Determine the (X, Y) coordinate at the center of the cell enclosing the given text.  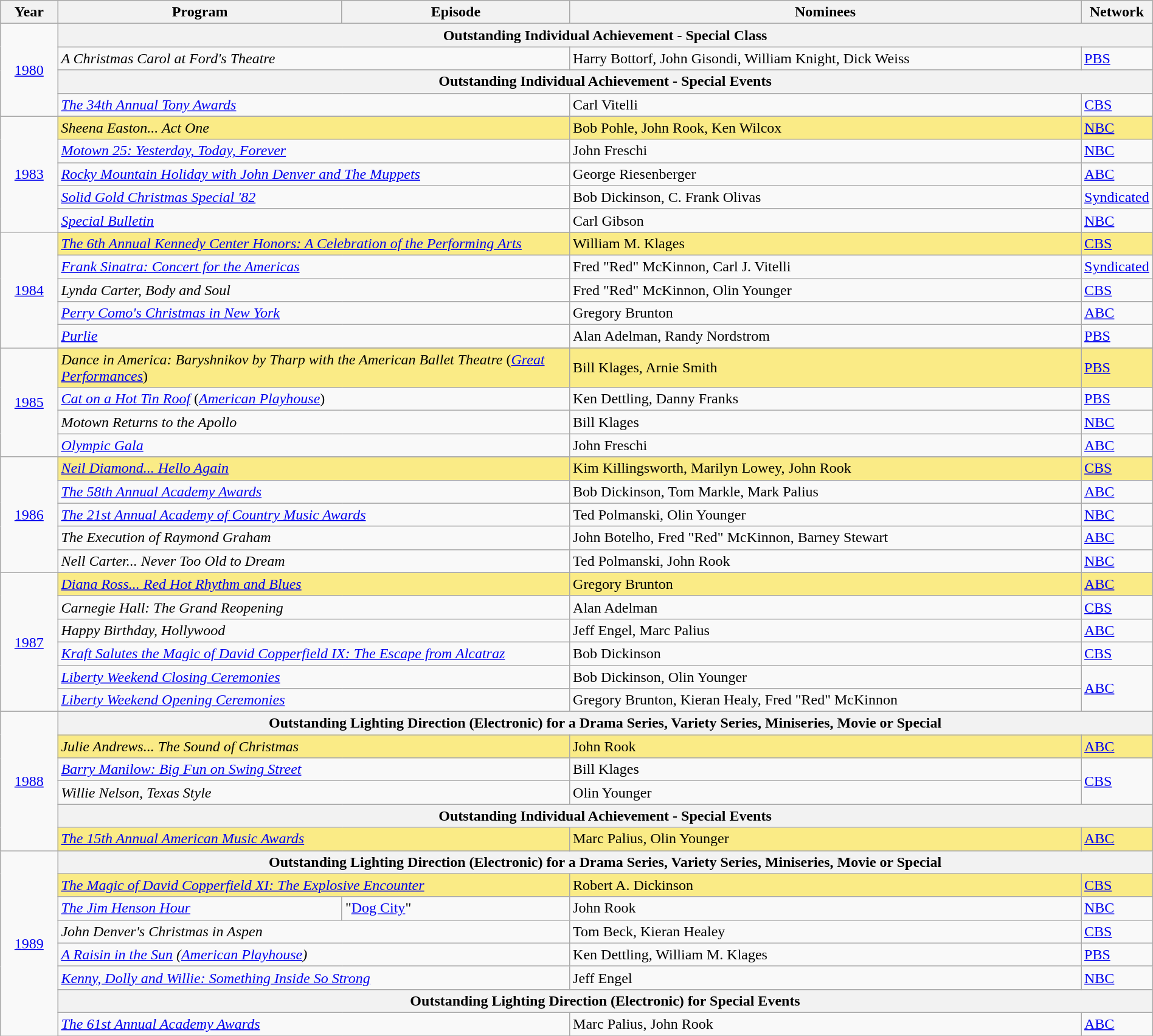
The Execution of Raymond Graham (314, 538)
Outstanding Lighting Direction (Electronic) for Special Events (605, 1001)
The 34th Annual Tony Awards (314, 105)
Neil Diamond... Hello Again (314, 468)
Harry Bottorf, John Gisondi, William Knight, Dick Weiss (826, 58)
Olympic Gala (314, 445)
Olin Younger (826, 793)
Nell Carter... Never Too Old to Dream (314, 561)
Perry Como's Christmas in New York (314, 313)
Ted Polmanski, Olin Younger (826, 515)
Bob Dickinson, C. Frank Olivas (826, 197)
Ted Polmanski, John Rook (826, 561)
Julie Andrews... The Sound of Christmas (314, 746)
Jeff Engel, Marc Palius (826, 630)
The Magic of David Copperfield XI: The Explosive Encounter (314, 885)
Bob Dickinson (826, 653)
1984 (29, 290)
"Dog City" (455, 908)
Diana Ross... Red Hot Rhythm and Blues (314, 584)
1988 (29, 781)
Gregory Brunton, Kieran Healy, Fred "Red" McKinnon (826, 700)
Bob Dickinson, Olin Younger (826, 677)
A Raisin in the Sun (American Playhouse) (314, 954)
Happy Birthday, Hollywood (314, 630)
Frank Sinatra: Concert for the Americas (314, 266)
Cat on a Hot Tin Roof (American Playhouse) (314, 399)
Bill Klages, Arnie Smith (826, 367)
Kim Killingsworth, Marilyn Lowey, John Rook (826, 468)
Motown Returns to the Apollo (314, 422)
1986 (29, 515)
George Riesenberger (826, 174)
Nominees (826, 12)
Robert A. Dickinson (826, 885)
Willie Nelson, Texas Style (314, 793)
Episode (455, 12)
1983 (29, 174)
Marc Palius, Olin Younger (826, 839)
Dance in America: Baryshnikov by Tharp with the American Ballet Theatre (Great Performances) (314, 367)
Alan Adelman, Randy Nordstrom (826, 336)
Jeff Engel (826, 978)
John Botelho, Fred "Red" McKinnon, Barney Stewart (826, 538)
Bob Pohle, John Rook, Ken Wilcox (826, 128)
John Denver's Christmas in Aspen (314, 931)
Liberty Weekend Opening Ceremonies (314, 700)
Alan Adelman (826, 607)
Year (29, 12)
Solid Gold Christmas Special '82 (314, 197)
1980 (29, 70)
1987 (29, 642)
Carl Gibson (826, 220)
Lynda Carter, Body and Soul (314, 290)
The 58th Annual Academy Awards (314, 492)
Liberty Weekend Closing Ceremonies (314, 677)
William M. Klages (826, 243)
Program (200, 12)
1985 (29, 403)
The 61st Annual Academy Awards (314, 1024)
Motown 25: Yesterday, Today, Forever (314, 151)
Tom Beck, Kieran Healey (826, 931)
The 15th Annual American Music Awards (314, 839)
Purlie (314, 336)
Outstanding Individual Achievement - Special Class (605, 35)
Ken Dettling, Danny Franks (826, 399)
Ken Dettling, William M. Klages (826, 954)
The 21st Annual Academy of Country Music Awards (314, 515)
Rocky Mountain Holiday with John Denver and The Muppets (314, 174)
Marc Palius, John Rook (826, 1024)
The Jim Henson Hour (200, 908)
Carnegie Hall: The Grand Reopening (314, 607)
Fred "Red" McKinnon, Carl J. Vitelli (826, 266)
The 6th Annual Kennedy Center Honors: A Celebration of the Performing Arts (314, 243)
Sheena Easton... Act One (314, 128)
Barry Manilow: Big Fun on Swing Street (314, 770)
Carl Vitelli (826, 105)
A Christmas Carol at Ford's Theatre (314, 58)
Fred "Red" McKinnon, Olin Younger (826, 290)
1989 (29, 943)
Network (1117, 12)
Kenny, Dolly and Willie: Something Inside So Strong (314, 978)
Special Bulletin (314, 220)
Kraft Salutes the Magic of David Copperfield IX: The Escape from Alcatraz (314, 653)
Bob Dickinson, Tom Markle, Mark Palius (826, 492)
